Output the [x, y] coordinate of the center of the cell containing the given text.  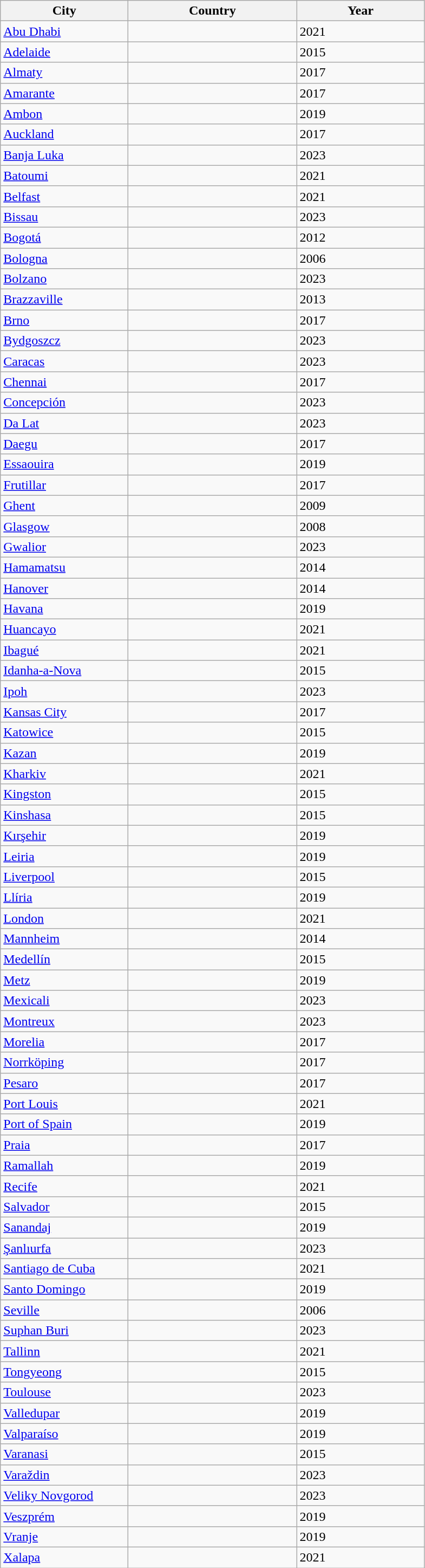
Chennai [64, 382]
Pesaro [64, 1083]
Santo Domingo [64, 1290]
Liverpool [64, 877]
Veszprém [64, 1516]
Kırşehir [64, 835]
Ramallah [64, 1165]
Kansas City [64, 712]
Abu Dhabi [64, 31]
Gwalior [64, 547]
Varaždin [64, 1475]
Ipoh [64, 691]
Kharkiv [64, 774]
Year [361, 11]
Idanha-a-Nova [64, 671]
Hamamatsu [64, 567]
Huancayo [64, 630]
Glasgow [64, 526]
Llíria [64, 897]
Xalapa [64, 1557]
Amarante [64, 93]
Bologna [64, 258]
Santiago de Cuba [64, 1269]
2008 [361, 526]
Tallinn [64, 1351]
Suphan Buri [64, 1331]
Bogotá [64, 237]
Brazzaville [64, 300]
Metz [64, 980]
Norrköping [64, 1062]
Port Louis [64, 1104]
2012 [361, 237]
Da Lat [64, 423]
Praia [64, 1145]
Ambon [64, 114]
Belfast [64, 196]
Bissau [64, 217]
Leiria [64, 856]
Brno [64, 320]
Toulouse [64, 1392]
Montreux [64, 1021]
2009 [361, 506]
Essaouira [64, 464]
Veliky Novgorod [64, 1495]
Katowice [64, 733]
Seville [64, 1310]
Banja Luka [64, 155]
Country [212, 11]
Hanover [64, 588]
2013 [361, 300]
Frutillar [64, 485]
Auckland [64, 134]
Daegu [64, 444]
Bolzano [64, 279]
Batoumi [64, 176]
Port of Spain [64, 1124]
Vranje [64, 1537]
Concepción [64, 403]
Havana [64, 609]
Mexicali [64, 1001]
Varanasi [64, 1454]
Caracas [64, 361]
Valparaíso [64, 1434]
Şanlıurfa [64, 1248]
Sanandaj [64, 1227]
Ibagué [64, 650]
Valledupar [64, 1413]
Kingston [64, 794]
Recife [64, 1186]
Tongyeong [64, 1372]
Bydgoszcz [64, 341]
City [64, 11]
Mannheim [64, 939]
Kazan [64, 753]
Adelaide [64, 52]
Medellín [64, 960]
Morelia [64, 1042]
Kinshasa [64, 815]
London [64, 918]
Almaty [64, 73]
Salvador [64, 1207]
Ghent [64, 506]
